For the text-containing cell, return its midpoint in (x, y) coordinate format. 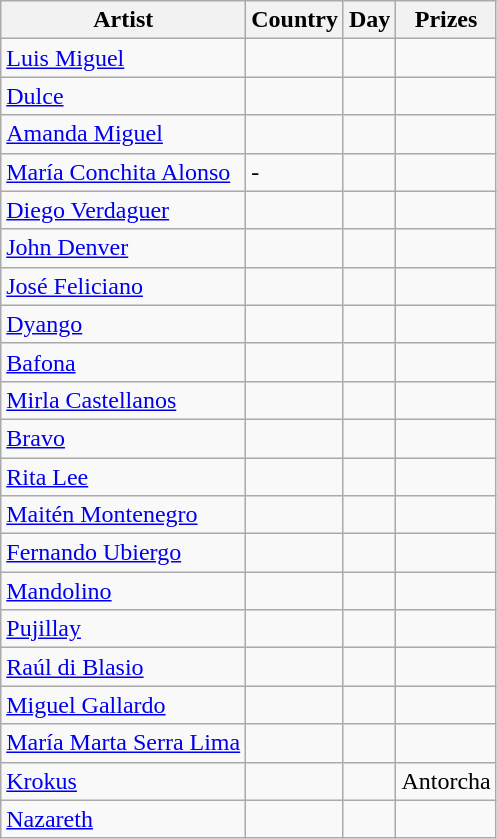
Mandolino (124, 591)
María Marta Serra Lima (124, 743)
Fernando Ubiergo (124, 553)
María Conchita Alonso (124, 172)
Pujillay (124, 629)
Prizes (446, 20)
Bafona (124, 362)
Miguel Gallardo (124, 705)
Raúl di Blasio (124, 667)
Mirla Castellanos (124, 400)
Dyango (124, 324)
John Denver (124, 248)
Day (369, 20)
- (295, 172)
Antorcha (446, 781)
Luis Miguel (124, 58)
Bravo (124, 438)
Dulce (124, 96)
Krokus (124, 781)
Artist (124, 20)
Amanda Miguel (124, 134)
Country (295, 20)
Rita Lee (124, 477)
Diego Verdaguer (124, 210)
Maitén Montenegro (124, 515)
Nazareth (124, 819)
José Feliciano (124, 286)
